Extract the (X, Y) coordinate from the center of the cell holding the provided text.  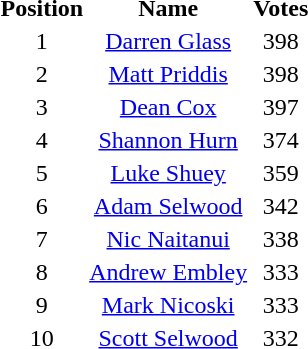
Luke Shuey (168, 173)
Dean Cox (168, 107)
Shannon Hurn (168, 140)
Andrew Embley (168, 272)
Matt Priddis (168, 74)
Adam Selwood (168, 206)
Mark Nicoski (168, 305)
Nic Naitanui (168, 239)
Darren Glass (168, 41)
